Locate the cell with the specified text and output its [x, y] center coordinate. 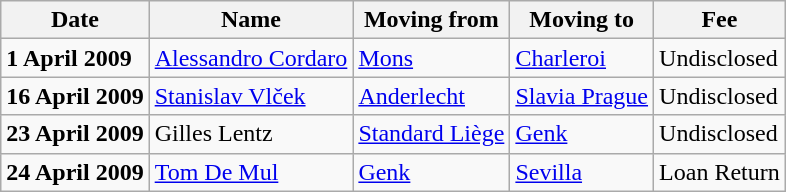
Tom De Mul [251, 172]
Alessandro Cordaro [251, 58]
Charleroi [582, 58]
Sevilla [582, 172]
Moving to [582, 20]
16 April 2009 [75, 96]
Moving from [432, 20]
Fee [720, 20]
1 April 2009 [75, 58]
23 April 2009 [75, 134]
Date [75, 20]
Mons [432, 58]
Standard Liège [432, 134]
Name [251, 20]
Loan Return [720, 172]
Slavia Prague [582, 96]
Stanislav Vlček [251, 96]
Anderlecht [432, 96]
Gilles Lentz [251, 134]
24 April 2009 [75, 172]
